Capture the cell that displays the provided text and extract its [X, Y] central coordinate. 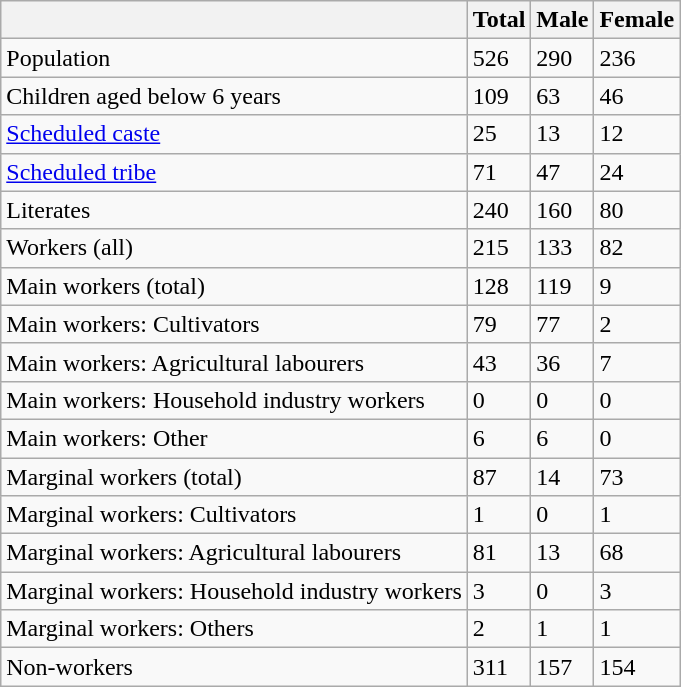
Female [637, 20]
Scheduled caste [234, 134]
36 [562, 362]
24 [637, 172]
87 [499, 477]
Main workers: Household industry workers [234, 400]
526 [499, 58]
47 [562, 172]
71 [499, 172]
Scheduled tribe [234, 172]
Marginal workers (total) [234, 477]
240 [499, 210]
Main workers: Cultivators [234, 324]
63 [562, 96]
Marginal workers: Household industry workers [234, 591]
12 [637, 134]
46 [637, 96]
80 [637, 210]
81 [499, 553]
157 [562, 667]
25 [499, 134]
Marginal workers: Cultivators [234, 515]
109 [499, 96]
9 [637, 286]
14 [562, 477]
128 [499, 286]
Marginal workers: Others [234, 629]
Non-workers [234, 667]
154 [637, 667]
7 [637, 362]
119 [562, 286]
Main workers: Other [234, 438]
133 [562, 248]
311 [499, 667]
236 [637, 58]
79 [499, 324]
Children aged below 6 years [234, 96]
Literates [234, 210]
82 [637, 248]
43 [499, 362]
Workers (all) [234, 248]
Marginal workers: Agricultural labourers [234, 553]
Total [499, 20]
215 [499, 248]
73 [637, 477]
68 [637, 553]
Main workers (total) [234, 286]
77 [562, 324]
Main workers: Agricultural labourers [234, 362]
290 [562, 58]
Male [562, 20]
Population [234, 58]
160 [562, 210]
